Provide the (x, y) coordinate of the cell's center where the given text is located.  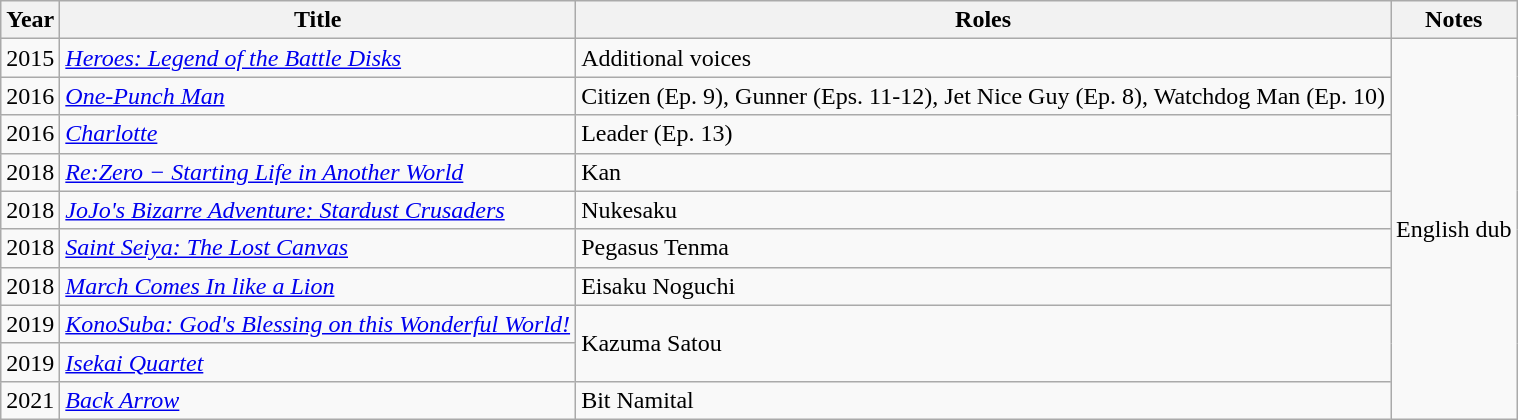
Bit Namital (984, 400)
Leader (Ep. 13) (984, 134)
Back Arrow (318, 400)
Kan (984, 172)
JoJo's Bizarre Adventure: Stardust Crusaders (318, 210)
English dub (1454, 230)
Re:Zero − Starting Life in Another World (318, 172)
Notes (1454, 20)
Isekai Quartet (318, 362)
Pegasus Tenma (984, 248)
March Comes In like a Lion (318, 286)
Kazuma Satou (984, 343)
Roles (984, 20)
2021 (30, 400)
Year (30, 20)
One-Punch Man (318, 96)
Eisaku Noguchi (984, 286)
Saint Seiya: The Lost Canvas (318, 248)
Citizen (Ep. 9), Gunner (Eps. 11-12), Jet Nice Guy (Ep. 8), Watchdog Man (Ep. 10) (984, 96)
Heroes: Legend of the Battle Disks (318, 58)
Title (318, 20)
Charlotte (318, 134)
Nukesaku (984, 210)
Additional voices (984, 58)
2015 (30, 58)
KonoSuba: God's Blessing on this Wonderful World! (318, 324)
